Capture the cell that displays the provided text and extract its (X, Y) central coordinate. 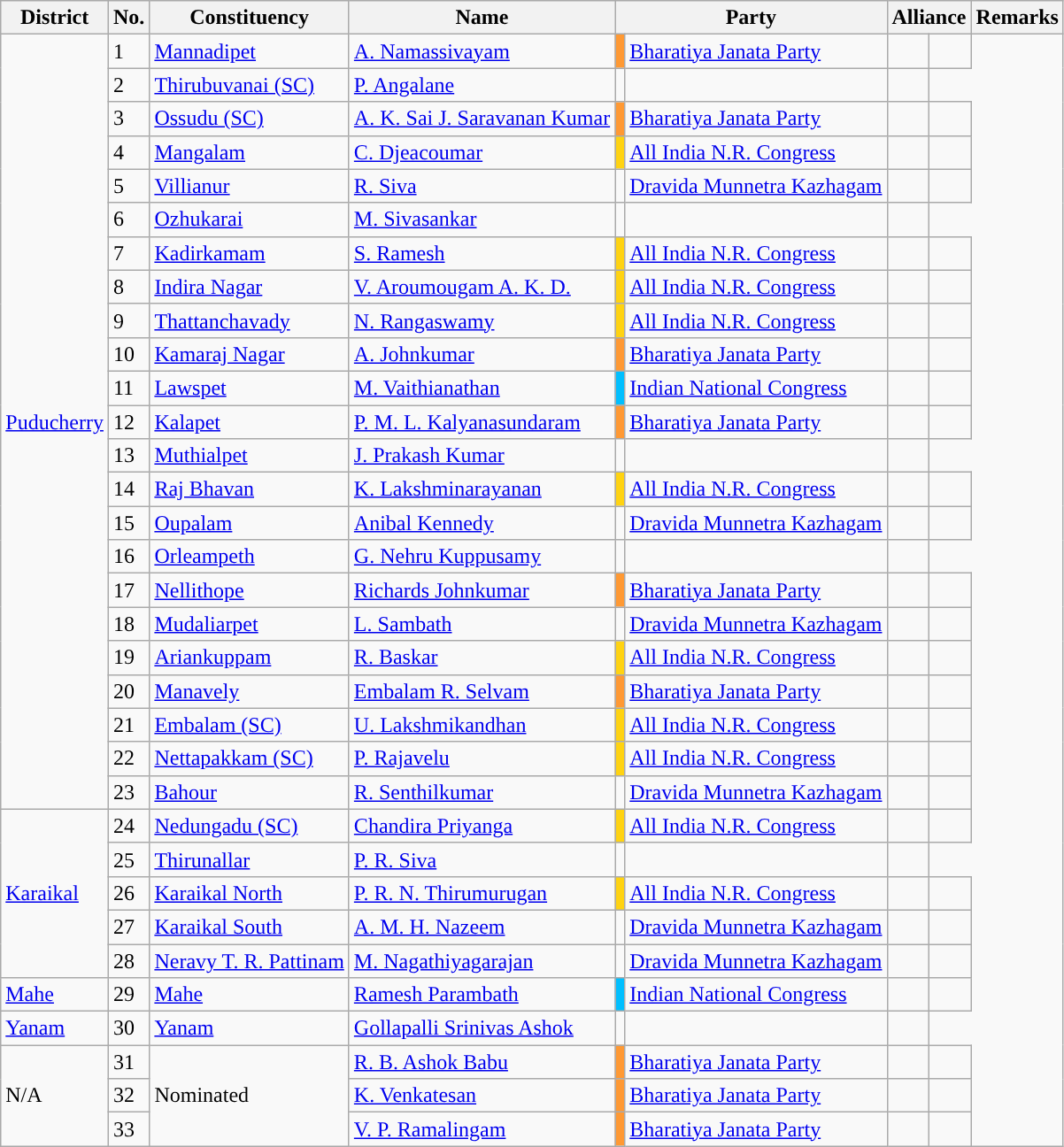
K. Venkatesan (482, 1096)
Lawspet (250, 388)
25 (128, 859)
Embalam (SC) (250, 725)
19 (128, 658)
Mudaliarpet (250, 624)
A. M. H. Nazeem (482, 927)
26 (128, 893)
Thirunallar (250, 859)
20 (128, 691)
V. P. Ramalingam (482, 1129)
23 (128, 792)
Ozhukarai (250, 219)
3 (128, 119)
5 (128, 186)
17 (128, 590)
Karaikal North (250, 893)
Nettapakkam (SC) (250, 758)
Gollapalli Srinivas Ashok (482, 1028)
22 (128, 758)
6 (128, 219)
C. Djeacoumar (482, 152)
29 (128, 995)
Villianur (250, 186)
11 (128, 388)
7 (128, 253)
J. Prakash Kumar (482, 456)
P. Rajavelu (482, 758)
Orleampeth (250, 557)
Richards Johnkumar (482, 590)
A. Namassivayam (482, 51)
Ariankuppam (250, 658)
13 (128, 456)
Nedungadu (SC) (250, 826)
1 (128, 51)
Chandira Priyanga (482, 826)
Mangalam (250, 152)
30 (128, 1028)
Constituency (250, 18)
L. Sambath (482, 624)
21 (128, 725)
U. Lakshmikandhan (482, 725)
Puducherry (55, 421)
M. Nagathiyagarajan (482, 960)
P. R. N. Thirumurugan (482, 893)
R. Senthilkumar (482, 792)
Oupalam (250, 523)
Kadirkamam (250, 253)
10 (128, 354)
V. Aroumougam A. K. D. (482, 287)
P. Angalane (482, 85)
Muthialpet (250, 456)
M. Sivasankar (482, 219)
4 (128, 152)
N/A (55, 1096)
A. K. Sai J. Saravanan Kumar (482, 119)
32 (128, 1096)
P. M. L. Kalyanasundaram (482, 422)
Embalam R. Selvam (482, 691)
Thirubuvanai (SC) (250, 85)
R. Siva (482, 186)
A. Johnkumar (482, 354)
16 (128, 557)
2 (128, 85)
27 (128, 927)
G. Nehru Kuppusamy (482, 557)
No. (128, 18)
S. Ramesh (482, 253)
Thattanchavady (250, 320)
N. Rangaswamy (482, 320)
R. Baskar (482, 658)
Nominated (250, 1096)
Karaikal South (250, 927)
9 (128, 320)
12 (128, 422)
31 (128, 1062)
Kamaraj Nagar (250, 354)
P. R. Siva (482, 859)
Remarks (1017, 18)
Ramesh Parambath (482, 995)
Raj Bhavan (250, 489)
Manavely (250, 691)
K. Lakshminarayanan (482, 489)
Name (482, 18)
Mannadipet (250, 51)
Alliance (929, 18)
15 (128, 523)
24 (128, 826)
Karaikal (55, 893)
Indira Nagar (250, 287)
Anibal Kennedy (482, 523)
8 (128, 287)
Nellithope (250, 590)
District (55, 18)
M. Vaithianathan (482, 388)
33 (128, 1129)
Bahour (250, 792)
Neravy T. R. Pattinam (250, 960)
Kalapet (250, 422)
Party (751, 18)
28 (128, 960)
14 (128, 489)
Ossudu (SC) (250, 119)
18 (128, 624)
R. B. Ashok Babu (482, 1062)
